Search for the cell housing the specified text and yield its (X, Y) center coordinate. 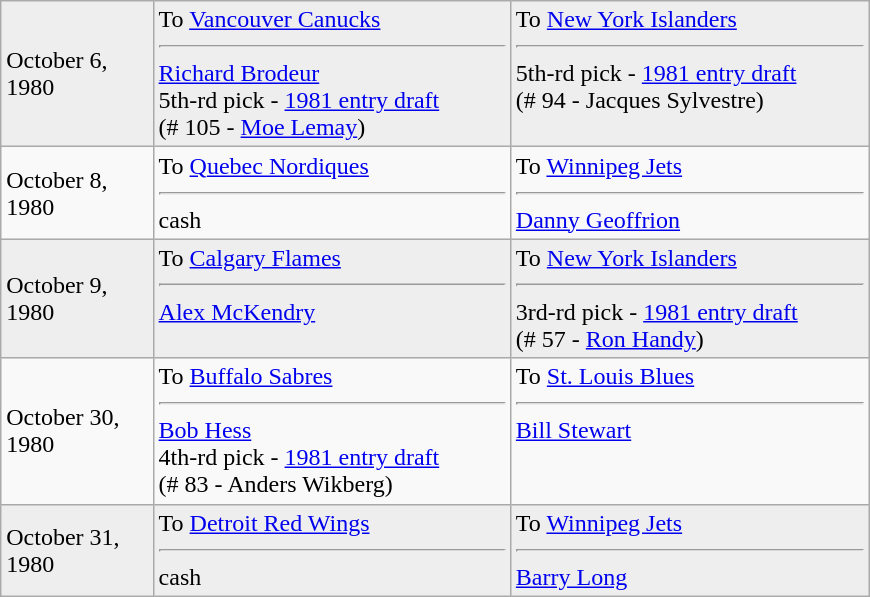
To Detroit Red Wingscash (332, 550)
To Quebec Nordiquescash (332, 193)
October 8,1980 (77, 193)
To Buffalo SabresBob Hess4th-rd pick - 1981 entry draft(# 83 - Anders Wikberg) (332, 431)
October 6,1980 (77, 74)
October 30,1980 (77, 431)
To St. Louis BluesBill Stewart (690, 431)
To Vancouver CanucksRichard Brodeur5th-rd pick - 1981 entry draft(# 105 - Moe Lemay) (332, 74)
October 31,1980 (77, 550)
To Winnipeg JetsDanny Geoffrion (690, 193)
October 9,1980 (77, 298)
To New York Islanders3rd-rd pick - 1981 entry draft(# 57 - Ron Handy) (690, 298)
To Winnipeg JetsBarry Long (690, 550)
To New York Islanders5th-rd pick - 1981 entry draft(# 94 - Jacques Sylvestre) (690, 74)
To Calgary FlamesAlex McKendry (332, 298)
